Find where the given text appears and provide that cell's center as (X, Y) coordinate. 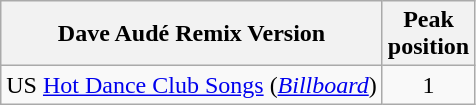
Dave Audé Remix Version (192, 34)
US Hot Dance Club Songs (Billboard) (192, 85)
Peakposition (428, 34)
1 (428, 85)
